From the cell containing the given text, extract its center point as [x, y] coordinate. 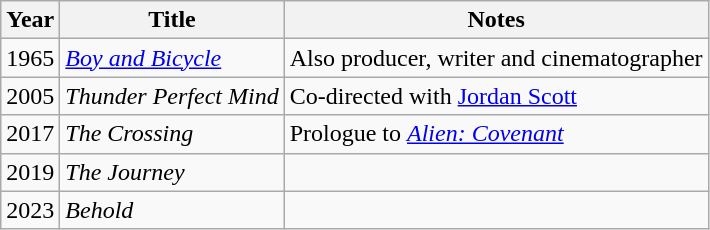
Notes [496, 20]
Prologue to Alien: Covenant [496, 134]
The Journey [172, 172]
2017 [30, 134]
2019 [30, 172]
Behold [172, 210]
1965 [30, 58]
Year [30, 20]
2005 [30, 96]
Thunder Perfect Mind [172, 96]
Title [172, 20]
2023 [30, 210]
Also producer, writer and cinematographer [496, 58]
The Crossing [172, 134]
Co-directed with Jordan Scott [496, 96]
Boy and Bicycle [172, 58]
